Determine the [x, y] coordinate at the center of the cell enclosing the given text.  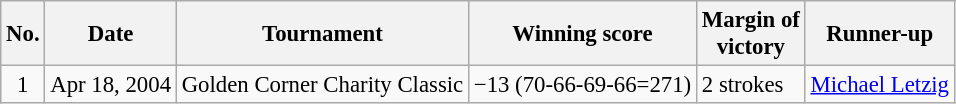
Michael Letzig [880, 85]
No. [23, 34]
1 [23, 85]
−13 (70-66-69-66=271) [582, 85]
Winning score [582, 34]
2 strokes [750, 85]
Runner-up [880, 34]
Tournament [322, 34]
Date [110, 34]
Apr 18, 2004 [110, 85]
Golden Corner Charity Classic [322, 85]
Margin ofvictory [750, 34]
